Locate the cell with the specified text and output its (x, y) center coordinate. 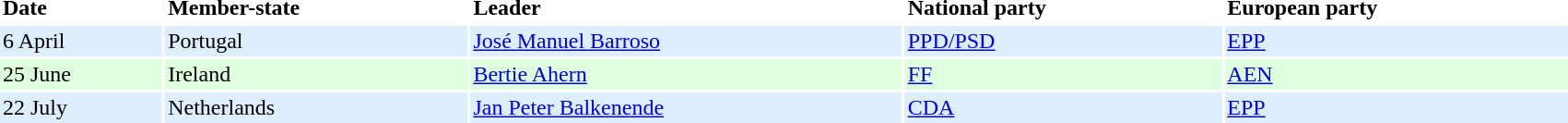
6 April (81, 41)
PPD/PSD (1064, 41)
Jan Peter Balkenende (686, 107)
Bertie Ahern (686, 74)
José Manuel Barroso (686, 41)
22 July (81, 107)
Ireland (316, 74)
FF (1064, 74)
25 June (81, 74)
AEN (1396, 74)
Portugal (316, 41)
Netherlands (316, 107)
CDA (1064, 107)
